Find where the given text appears and provide that cell's center as [X, Y] coordinate. 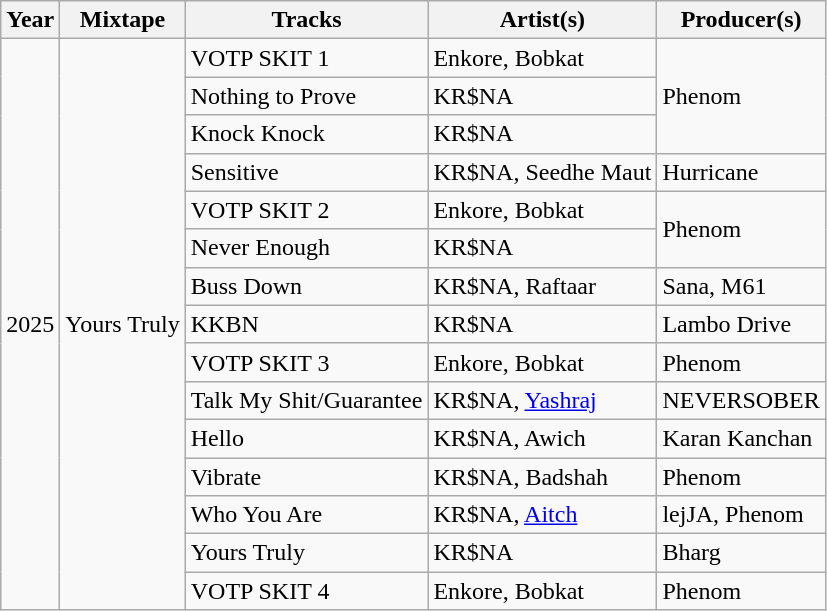
Vibrate [306, 477]
KR$NA, Aitch [542, 515]
VOTP SKIT 3 [306, 362]
KR$NA, Awich [542, 438]
Lambo Drive [741, 324]
Talk My Shit/Guarantee [306, 400]
Bharg [741, 553]
VOTP SKIT 1 [306, 58]
Sana, M61 [741, 286]
Year [30, 20]
VOTP SKIT 4 [306, 591]
VOTP SKIT 2 [306, 210]
Sensitive [306, 172]
KR$NA, Raftaar [542, 286]
Artist(s) [542, 20]
Nothing to Prove [306, 96]
Never Enough [306, 248]
Hello [306, 438]
Knock Knock [306, 134]
2025 [30, 324]
Mixtape [122, 20]
lejJA, Phenom [741, 515]
Producer(s) [741, 20]
NEVERSOBER [741, 400]
Tracks [306, 20]
KKBN [306, 324]
Hurricane [741, 172]
Who You Are [306, 515]
KR$NA, Badshah [542, 477]
KR$NA, Seedhe Maut [542, 172]
Buss Down [306, 286]
Karan Kanchan [741, 438]
KR$NA, Yashraj [542, 400]
